Output the [x, y] coordinate of the center of the cell containing the given text.  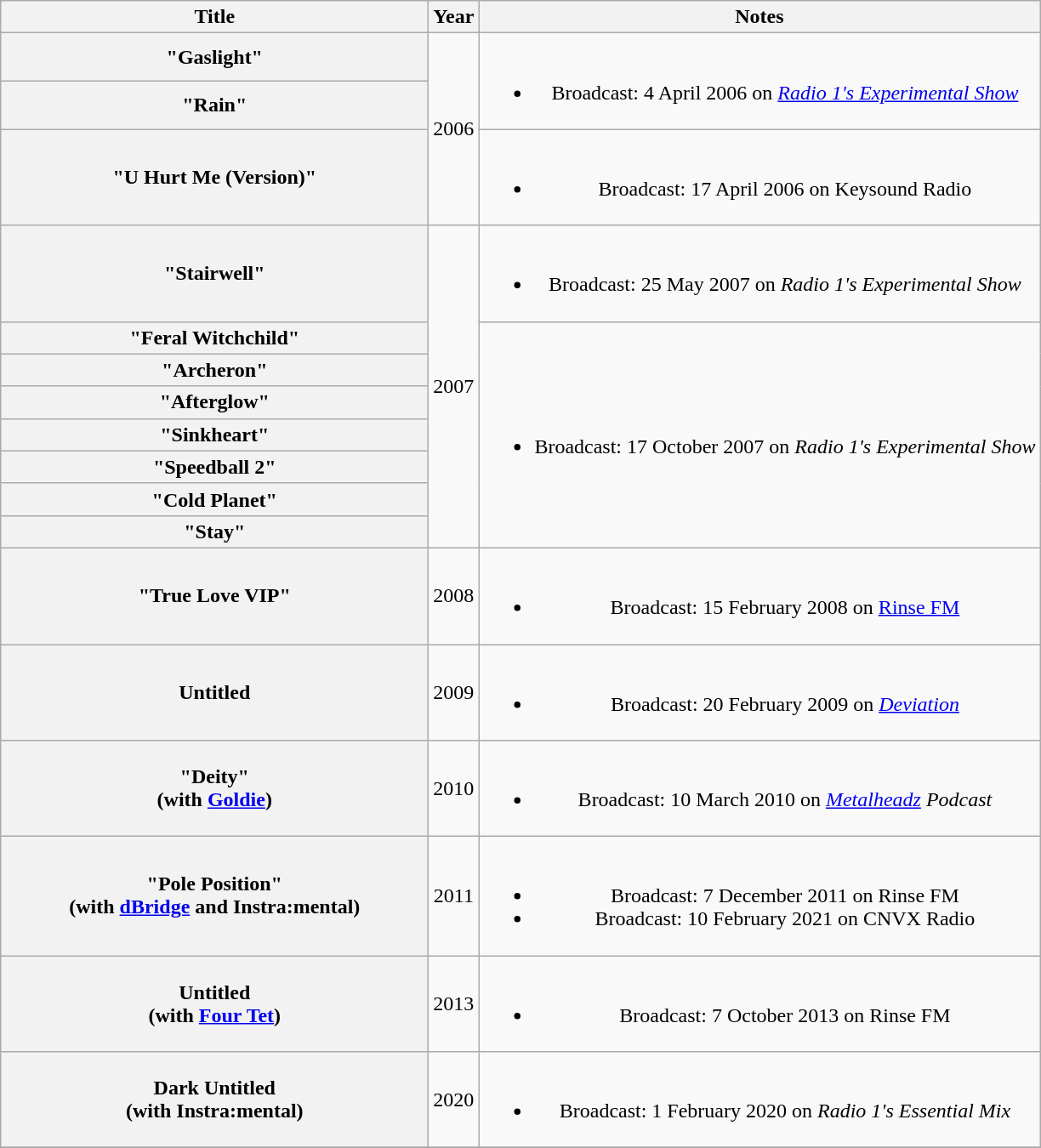
2020 [454, 1100]
Broadcast: 7 December 2011 on Rinse FMBroadcast: 10 February 2021 on CNVX Radio [759, 896]
Broadcast: 25 May 2007 on Radio 1's Experimental Show [759, 274]
Title [214, 17]
"Archeron" [214, 370]
Year [454, 17]
"Rain" [214, 105]
Broadcast: 4 April 2006 on Radio 1's Experimental Show [759, 82]
"Sinkheart" [214, 435]
"U Hurt Me (Version)" [214, 177]
2008 [454, 595]
"Feral Witchchild" [214, 338]
2009 [454, 692]
"Stay" [214, 531]
Broadcast: 1 February 2020 on Radio 1's Essential Mix [759, 1100]
Broadcast: 7 October 2013 on Rinse FM [759, 1003]
"True Love VIP" [214, 595]
Broadcast: 15 February 2008 on Rinse FM [759, 595]
Untitled(with Four Tet) [214, 1003]
"Stairwell" [214, 274]
Notes [759, 17]
"Gaslight" [214, 58]
2006 [454, 129]
"Speedball 2" [214, 467]
"Cold Planet" [214, 499]
2013 [454, 1003]
Untitled [214, 692]
Broadcast: 17 October 2007 on Radio 1's Experimental Show [759, 435]
Broadcast: 10 March 2010 on Metalheadz Podcast [759, 789]
"Afterglow" [214, 402]
"Deity"(with Goldie) [214, 789]
Broadcast: 20 February 2009 on Deviation [759, 692]
Dark Untitled(with Instra:mental) [214, 1100]
2010 [454, 789]
2011 [454, 896]
"Pole Position"(with dBridge and Instra:mental) [214, 896]
Broadcast: 17 April 2006 on Keysound Radio [759, 177]
2007 [454, 387]
